Pinpoint the cell where the given text exists, returning its (x, y) midpoint coordinate. 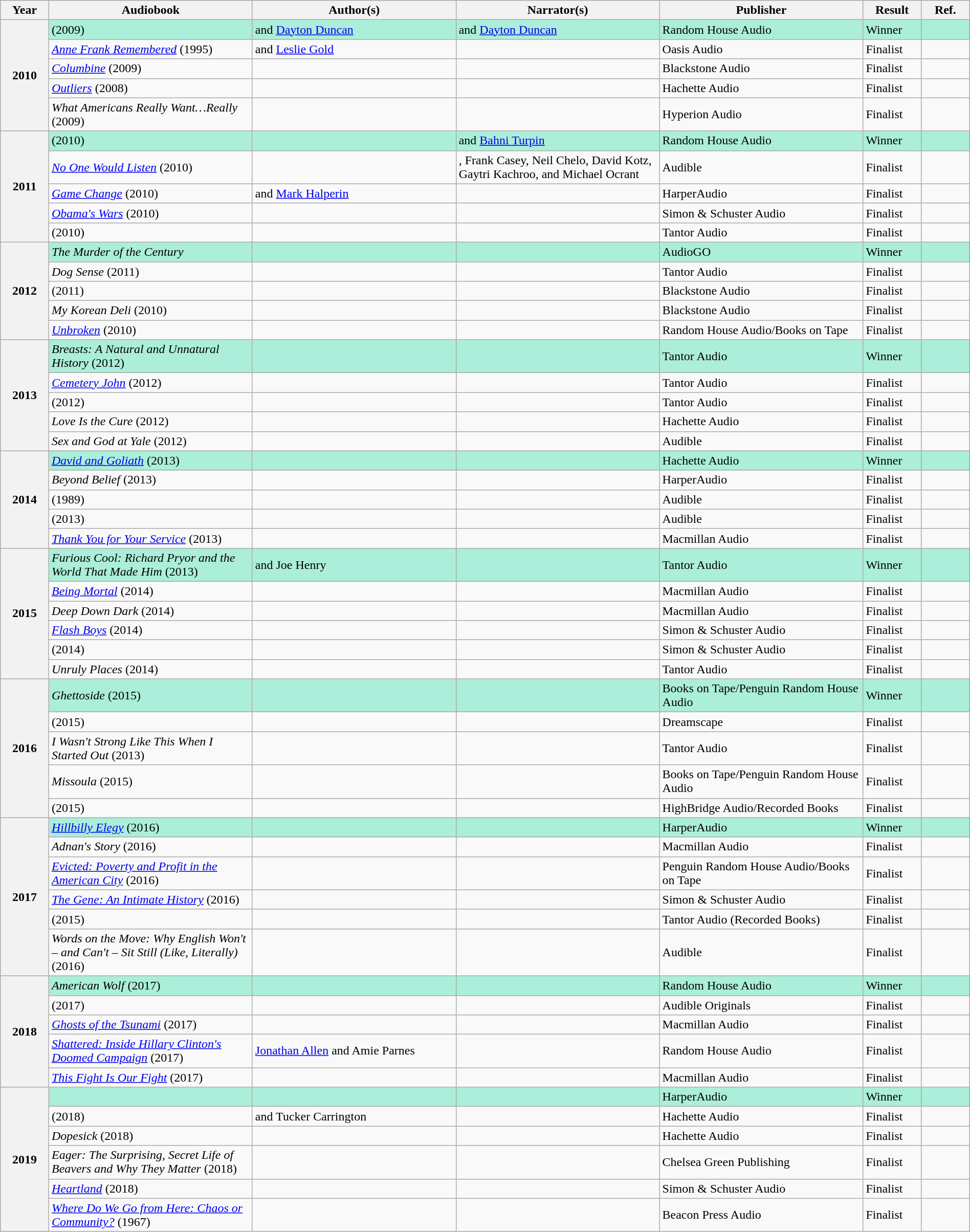
I Wasn't Strong Like This When I Started Out (2013) (150, 748)
and Bahni Turpin (558, 141)
, Frank Casey, Neil Chelo, David Kotz, Gaytri Kachroo, and Michael Ocrant (558, 167)
Audible Originals (761, 1005)
What Americans Really Want…Really (2009) (150, 115)
Author(s) (354, 10)
Furious Cool: Richard Pryor and the World That Made Him (2013) (150, 565)
Words on the Move: Why English Won't – and Can't – Sit Still (Like, Literally) (2016) (150, 952)
Penguin Random House Audio/Books on Tape (761, 873)
and Mark Halperin (354, 193)
Dreamscape (761, 722)
Being Mortal (2014) (150, 591)
2010 (25, 76)
and Leslie Gold (354, 49)
The Gene: An Intimate History (2016) (150, 899)
Deep Down Dark (2014) (150, 610)
The Murder of the Century (150, 252)
Result (892, 10)
Eager: The Surprising, Secret Life of Beavers and Why They Matter (2018) (150, 1162)
Sex and God at Yale (2012) (150, 441)
(2017) (150, 1005)
and Tucker Carrington (354, 1116)
2016 (25, 748)
(2009) (150, 30)
Missoula (2015) (150, 782)
Ghettoside (2015) (150, 696)
2012 (25, 291)
Hillbilly Elegy (2016) (150, 827)
Year (25, 10)
(2013) (150, 519)
2015 (25, 613)
Flash Boys (2014) (150, 630)
Hyperion Audio (761, 115)
Tantor Audio (Recorded Books) (761, 919)
Where Do We Go from Here: Chaos or Community? (1967) (150, 1215)
Jonathan Allen and Amie Parnes (354, 1051)
Unruly Places (2014) (150, 669)
(2018) (150, 1116)
(2012) (150, 402)
Audiobook (150, 10)
Outliers (2008) (150, 88)
2014 (25, 499)
Oasis Audio (761, 49)
Unbroken (2010) (150, 330)
2017 (25, 896)
(2014) (150, 650)
2018 (25, 1031)
Breasts: A Natural and Unnatural History (2012) (150, 356)
Publisher (761, 10)
Thank You for Your Service (2013) (150, 538)
Beyond Belief (2013) (150, 480)
2013 (25, 395)
Chelsea Green Publishing (761, 1162)
2019 (25, 1159)
(1989) (150, 499)
Adnan's Story (2016) (150, 847)
and Joe Henry (354, 565)
Obama's Wars (2010) (150, 213)
American Wolf (2017) (150, 985)
Columbine (2009) (150, 69)
Ref. (945, 10)
Love Is the Cure (2012) (150, 422)
No One Would Listen (2010) (150, 167)
Dopesick (2018) (150, 1136)
Heartland (2018) (150, 1189)
Shattered: Inside Hillary Clinton's Doomed Campaign (2017) (150, 1051)
My Korean Deli (2010) (150, 311)
Ghosts of the Tsunami (2017) (150, 1025)
AudioGO (761, 252)
HighBridge Audio/Recorded Books (761, 808)
Narrator(s) (558, 10)
Game Change (2010) (150, 193)
Dog Sense (2011) (150, 272)
2011 (25, 186)
Beacon Press Audio (761, 1215)
David and Goliath (2013) (150, 460)
Random House Audio/Books on Tape (761, 330)
Cemetery John (2012) (150, 383)
Anne Frank Remembered (1995) (150, 49)
Evicted: Poverty and Profit in the American City (2016) (150, 873)
(2011) (150, 291)
This Fight Is Our Fight (2017) (150, 1077)
